Find where the given text appears and provide that cell's center as (X, Y) coordinate. 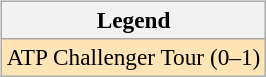
Legend (133, 20)
ATP Challenger Tour (0–1) (133, 57)
